Identify which cell holds the provided text, then report its (x, y) central coordinate. 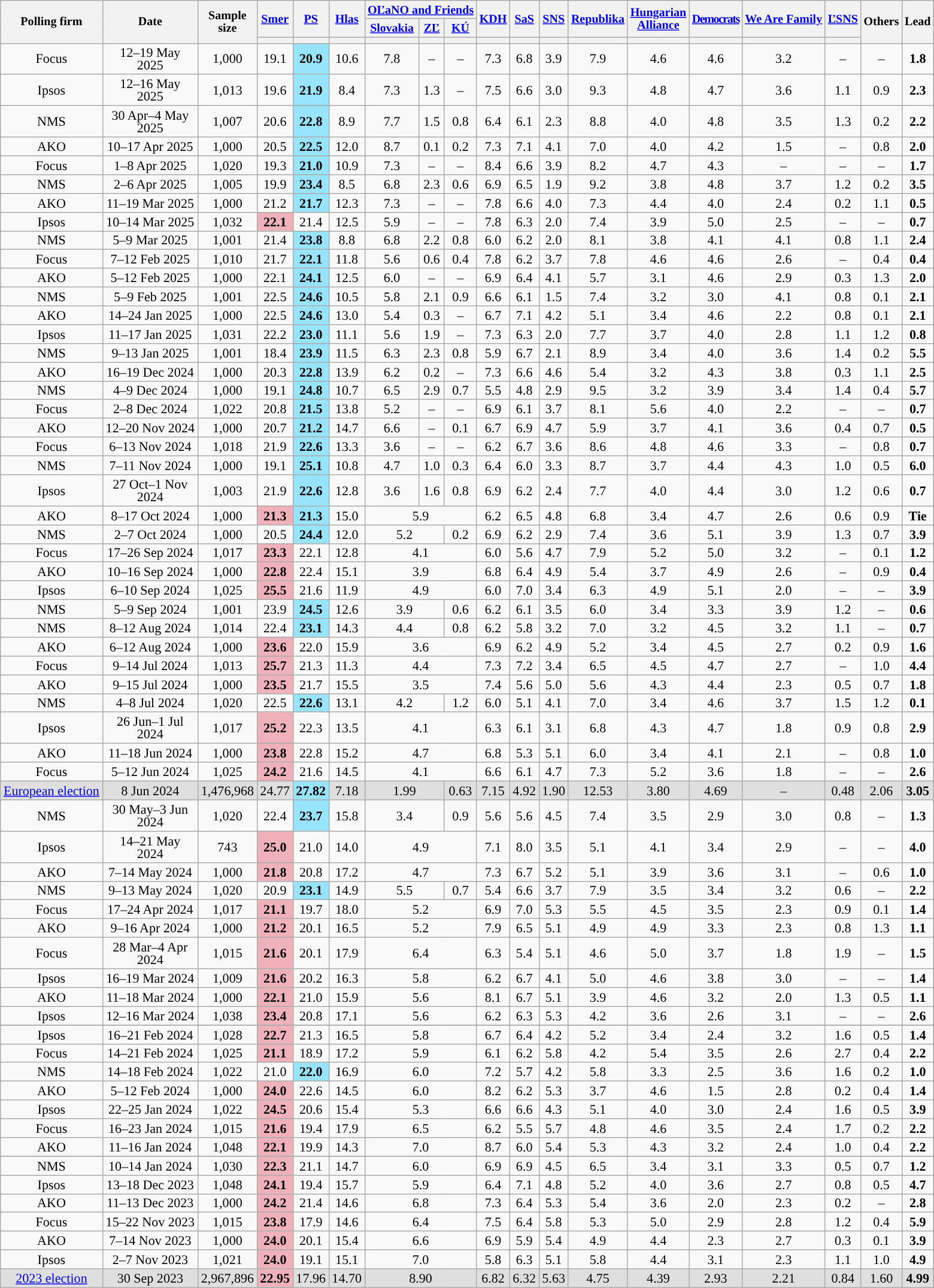
23.7 (311, 815)
15–22 Nov 2023 (150, 1222)
26 Jun–1 Jul 2024 (150, 728)
22.95 (275, 1278)
23.6 (275, 647)
5–9 Sep 2024 (150, 608)
15.8 (347, 815)
5–9 Mar 2025 (150, 240)
Republika (598, 18)
1,038 (228, 1016)
11–18 Mar 2024 (150, 996)
9–16 Apr 2024 (150, 928)
10–16 Sep 2024 (150, 571)
6.82 (493, 1278)
KÚ (460, 28)
16–23 Jan 2024 (150, 1128)
2.93 (715, 1278)
17–24 Apr 2024 (150, 909)
12.53 (598, 790)
16–19 Mar 2024 (150, 977)
14–18 Feb 2024 (150, 1072)
10–14 Jan 2024 (150, 1165)
5–9 Feb 2025 (150, 296)
19.6 (275, 90)
13.0 (347, 315)
14.0 (347, 847)
8 Jun 2024 (150, 790)
12–20 Nov 2024 (150, 428)
23.0 (311, 334)
16–19 Dec 2024 (150, 371)
4.69 (715, 790)
25.1 (311, 465)
ĽSNS (843, 18)
6–10 Sep 2024 (150, 590)
PS (311, 18)
15.2 (347, 752)
1,031 (228, 334)
11–18 Jun 2024 (150, 752)
11–17 Jan 2025 (150, 334)
9–15 Jul 2024 (150, 684)
1,032 (228, 222)
2–8 Dec 2024 (150, 408)
7–12 Feb 2025 (150, 259)
24.4 (311, 534)
13–18 Dec 2023 (150, 1184)
9–13 Jan 2025 (150, 352)
11.1 (347, 334)
Polling firm (51, 22)
1,003 (228, 490)
1,014 (228, 628)
17–26 Sep 2024 (150, 552)
0.48 (843, 790)
We Are Family (784, 18)
7.15 (493, 790)
2–7 Nov 2023 (150, 1259)
1.90 (553, 790)
10.7 (347, 390)
7–11 Nov 2024 (150, 465)
9–14 Jul 2024 (150, 665)
11–13 Dec 2023 (150, 1202)
8–12 Aug 2024 (150, 628)
743 (228, 847)
5.63 (553, 1278)
5–12 Jun 2024 (150, 771)
8.0 (524, 847)
21.5 (311, 408)
1–8 Apr 2025 (150, 165)
4.75 (598, 1278)
30 Sep 2023 (150, 1278)
Democrats (715, 18)
1,010 (228, 259)
1.60 (881, 1278)
10.9 (347, 165)
17.1 (347, 1016)
16.9 (347, 1072)
2.21 (784, 1278)
14–21 May 2024 (150, 847)
SNS (553, 18)
2–6 Apr 2025 (150, 183)
Tie (917, 515)
14.70 (347, 1278)
10–17 Apr 2025 (150, 146)
24.77 (275, 790)
30 Apr–4 May 2025 (150, 121)
13.3 (347, 447)
11.9 (347, 590)
1,021 (228, 1259)
13.8 (347, 408)
27.82 (311, 790)
25.7 (275, 665)
25.2 (275, 728)
15.0 (347, 515)
5–12 Feb 2024 (150, 1090)
10.5 (347, 296)
4–9 Dec 2024 (150, 390)
Smer (275, 18)
20.3 (275, 371)
22–25 Jan 2024 (150, 1109)
14.9 (347, 890)
1,009 (228, 977)
HungarianAlliance (659, 18)
25.0 (275, 847)
8.5 (347, 183)
1,476,968 (228, 790)
19.7 (311, 909)
2.06 (881, 790)
1,007 (228, 121)
0.84 (843, 1278)
23.5 (275, 684)
27 Oct–1 Nov 2024 (150, 490)
1.99 (405, 790)
3.05 (917, 790)
2,967,896 (228, 1278)
22.7 (275, 1034)
8.6 (598, 447)
17.96 (311, 1278)
1,028 (228, 1034)
10–14 Mar 2025 (150, 222)
8–17 Oct 2024 (150, 515)
11–16 Jan 2024 (150, 1146)
30 May–3 Jun 2024 (150, 815)
15.5 (347, 684)
18.0 (347, 909)
0.63 (460, 790)
20.7 (275, 428)
9.5 (598, 390)
21.8 (275, 872)
7.18 (347, 790)
16.3 (347, 977)
1,018 (228, 447)
12–16 May 2025 (150, 90)
10.6 (347, 59)
18.9 (311, 1053)
12.6 (347, 608)
16–21 Feb 2024 (150, 1034)
Lead (917, 22)
SaS (524, 18)
7–14 Nov 2023 (150, 1241)
4–8 Jul 2024 (150, 703)
Slovakia (392, 28)
2–7 Oct 2024 (150, 534)
24.8 (311, 390)
23.3 (275, 552)
12–19 May 2025 (150, 59)
12.3 (347, 202)
10.8 (347, 465)
20.2 (311, 977)
9.3 (598, 90)
6.32 (524, 1278)
11.5 (347, 352)
28 Mar–4 Apr 2024 (150, 953)
4.39 (659, 1278)
Others (881, 22)
4.99 (917, 1278)
13.5 (347, 728)
4.92 (524, 790)
5–12 Feb 2025 (150, 278)
13.1 (347, 703)
9–13 May 2024 (150, 890)
6–13 Nov 2024 (150, 447)
11.8 (347, 259)
25.5 (275, 590)
OĽaNO and Friends (420, 10)
6–12 Aug 2024 (150, 647)
7–14 May 2024 (150, 872)
22.2 (275, 334)
14–21 Feb 2024 (150, 1053)
8.90 (420, 1278)
Samplesize (228, 22)
11–19 Mar 2025 (150, 202)
15.7 (347, 1184)
KDH (493, 18)
12–16 Mar 2024 (150, 1016)
ZĽ (432, 28)
1,030 (228, 1165)
European election (51, 790)
11.3 (347, 665)
1,005 (228, 183)
19.3 (275, 165)
Date (150, 22)
3.80 (659, 790)
13.9 (347, 371)
14–24 Jan 2025 (150, 315)
Hlas (347, 18)
9.2 (598, 183)
18.4 (275, 352)
2023 election (51, 1278)
